Detect which cell encompasses the target text, then output its (x, y) center coordinate. 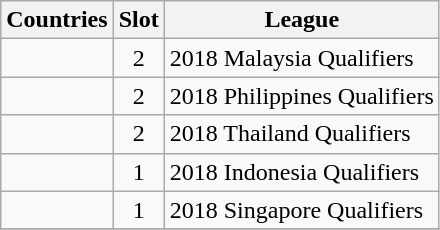
2018 Singapore Qualifiers (302, 210)
Countries (57, 20)
Slot (138, 20)
2018 Thailand Qualifiers (302, 134)
2018 Philippines Qualifiers (302, 96)
2018 Indonesia Qualifiers (302, 172)
League (302, 20)
2018 Malaysia Qualifiers (302, 58)
